Locate the cell with the specified text and output its [x, y] center coordinate. 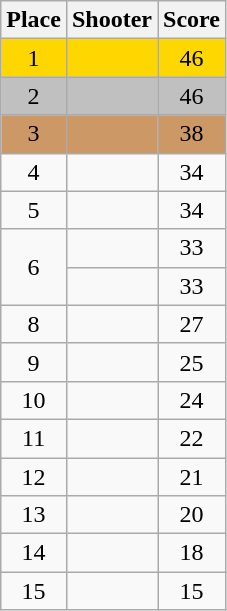
3 [34, 134]
Place [34, 20]
38 [192, 134]
13 [34, 515]
18 [192, 553]
4 [34, 172]
20 [192, 515]
25 [192, 362]
Score [192, 20]
11 [34, 438]
24 [192, 400]
8 [34, 324]
9 [34, 362]
22 [192, 438]
Shooter [112, 20]
10 [34, 400]
6 [34, 267]
12 [34, 477]
21 [192, 477]
2 [34, 96]
14 [34, 553]
27 [192, 324]
5 [34, 210]
1 [34, 58]
